Locate the cell with the specified text and output its [X, Y] center coordinate. 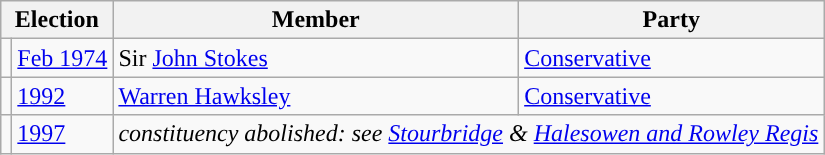
Sir John Stokes [316, 58]
Election [57, 20]
Feb 1974 [62, 58]
1992 [62, 96]
Party [672, 20]
Warren Hawksley [316, 96]
1997 [62, 134]
Member [316, 20]
constituency abolished: see Stourbridge & Halesowen and Rowley Regis [468, 134]
